Capture the cell that displays the provided text and extract its (X, Y) central coordinate. 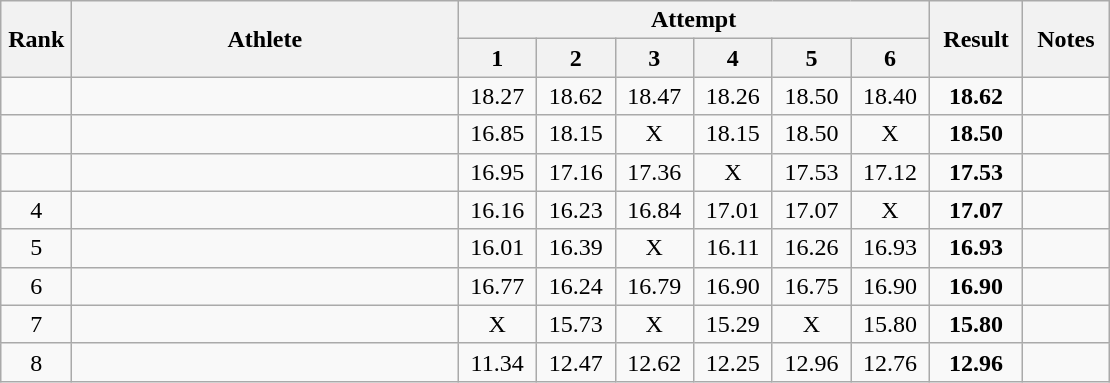
Rank (36, 39)
1 (498, 58)
15.29 (734, 324)
Result (976, 39)
17.36 (654, 172)
11.34 (498, 362)
16.16 (498, 210)
12.62 (654, 362)
8 (36, 362)
12.76 (890, 362)
18.26 (734, 96)
3 (654, 58)
16.23 (576, 210)
16.77 (498, 286)
17.01 (734, 210)
Athlete (265, 39)
16.01 (498, 248)
16.75 (812, 286)
Attempt (694, 20)
16.85 (498, 134)
18.47 (654, 96)
16.39 (576, 248)
12.47 (576, 362)
16.79 (654, 286)
16.26 (812, 248)
12.25 (734, 362)
18.27 (498, 96)
16.24 (576, 286)
2 (576, 58)
17.16 (576, 172)
17.12 (890, 172)
16.84 (654, 210)
15.73 (576, 324)
18.40 (890, 96)
Notes (1066, 39)
16.95 (498, 172)
7 (36, 324)
16.11 (734, 248)
